Pinpoint the cell where the given text exists, returning its [x, y] midpoint coordinate. 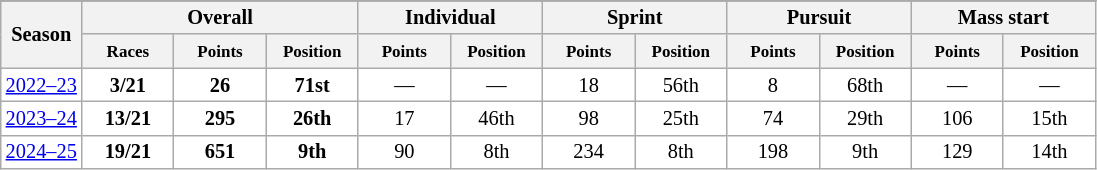
26 [220, 85]
46th [496, 118]
198 [773, 152]
Pursuit [819, 17]
68th [865, 85]
Races [128, 51]
8 [773, 85]
Individual [450, 17]
14th [1049, 152]
74 [773, 118]
25th [681, 118]
29th [865, 118]
2022–23 [42, 85]
90 [404, 152]
18 [589, 85]
Sprint [635, 17]
56th [681, 85]
651 [220, 152]
71st [312, 85]
98 [589, 118]
129 [957, 152]
295 [220, 118]
15th [1049, 118]
2024–25 [42, 152]
2023–24 [42, 118]
3/21 [128, 85]
106 [957, 118]
26th [312, 118]
19/21 [128, 152]
17 [404, 118]
Season [42, 34]
234 [589, 152]
Overall [220, 17]
13/21 [128, 118]
Mass start [1003, 17]
